Scan for the cell matching the given text and deliver its (X, Y) coordinate at center. 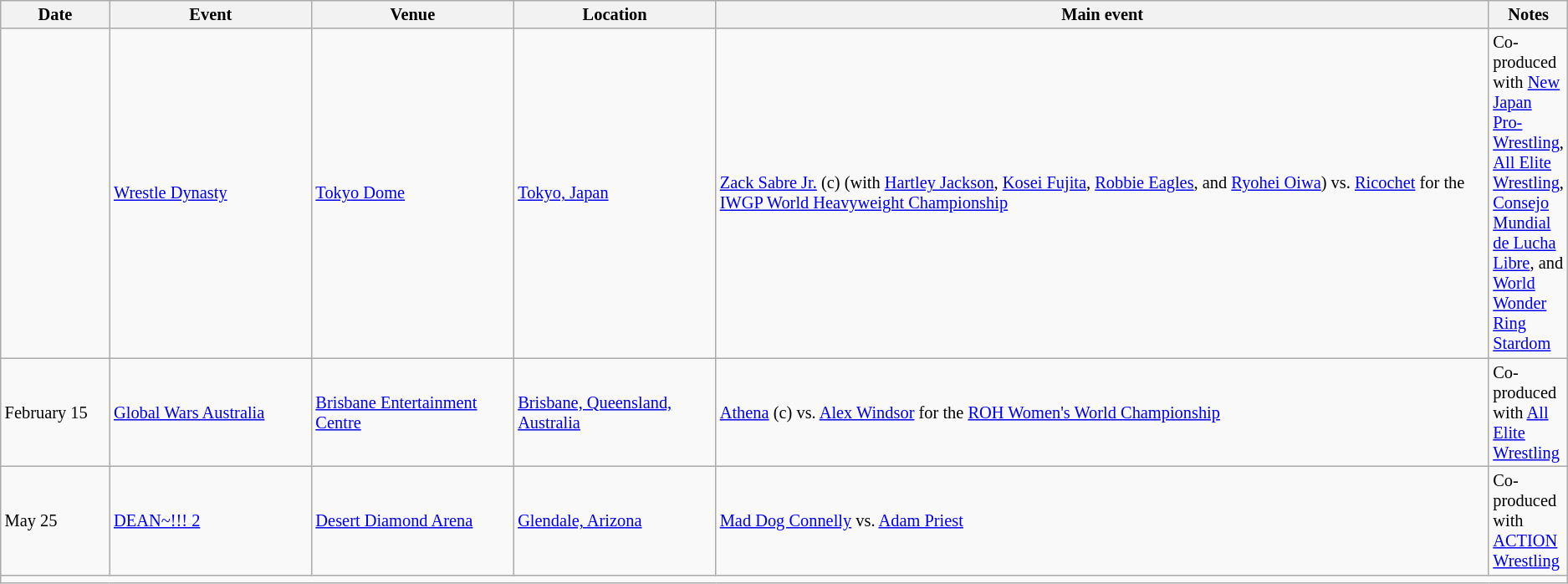
Brisbane, Queensland, Australia (615, 412)
Brisbane Entertainment Centre (413, 412)
Main event (1102, 14)
Co-produced with ACTION Wrestling (1528, 520)
February 15 (55, 412)
Venue (413, 14)
Event (211, 14)
Tokyo, Japan (615, 193)
Mad Dog Connelly vs. Adam Priest (1102, 520)
Global Wars Australia (211, 412)
Notes (1528, 14)
May 25 (55, 520)
Glendale, Arizona (615, 520)
Desert Diamond Arena (413, 520)
Date (55, 14)
Co-produced with All Elite Wrestling (1528, 412)
Co-produced with New Japan Pro-Wrestling, All Elite Wrestling, Consejo Mundial de Lucha Libre, and World Wonder Ring Stardom (1528, 193)
Tokyo Dome (413, 193)
Zack Sabre Jr. (c) (with Hartley Jackson, Kosei Fujita, Robbie Eagles, and Ryohei Oiwa) vs. Ricochet for the IWGP World Heavyweight Championship (1102, 193)
Wrestle Dynasty (211, 193)
Location (615, 14)
DEAN~!!! 2 (211, 520)
Athena (c) vs. Alex Windsor for the ROH Women's World Championship (1102, 412)
